Determine the (x, y) coordinate at the center of the cell enclosing the given text.  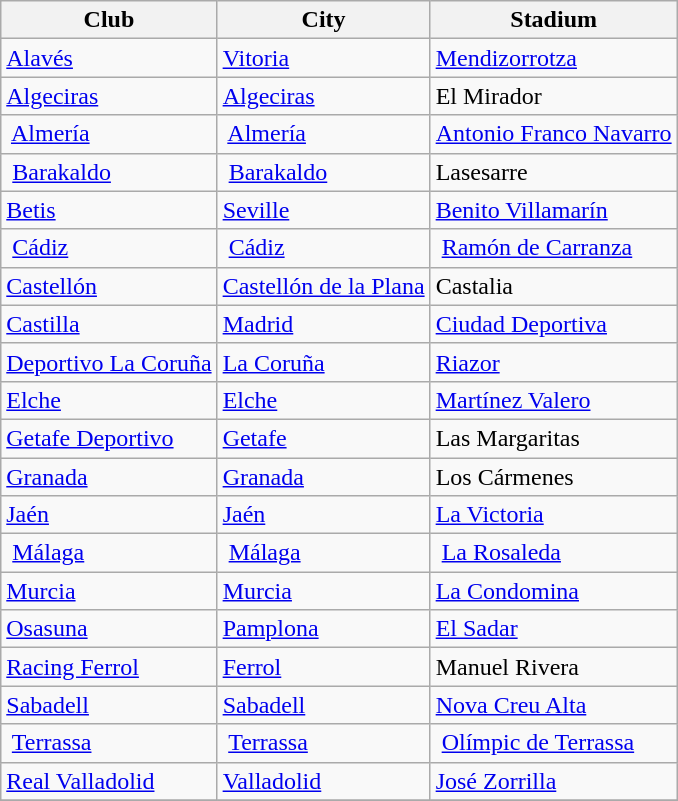
Ferrol (324, 667)
José Zorrilla (554, 781)
Castalia (554, 286)
Madrid (324, 324)
Mendizorrotza (554, 58)
Betis (109, 210)
Castellón de la Plana (324, 286)
Vitoria (324, 58)
Nova Creu Alta (554, 705)
Castilla (109, 324)
Alavés (109, 58)
Seville (324, 210)
Martínez Valero (554, 400)
Getafe (324, 438)
Olímpic de Terrassa (554, 743)
Racing Ferrol (109, 667)
Benito Villamarín (554, 210)
Los Cármenes (554, 477)
Valladolid (324, 781)
La Rosaleda (554, 553)
El Sadar (554, 629)
Riazor (554, 362)
Lasesarre (554, 172)
Real Valladolid (109, 781)
Getafe Deportivo (109, 438)
Antonio Franco Navarro (554, 134)
Club (109, 20)
Ciudad Deportiva (554, 324)
El Mirador (554, 96)
La Condomina (554, 591)
Pamplona (324, 629)
Ramón de Carranza (554, 248)
City (324, 20)
Castellón (109, 286)
Las Margaritas (554, 438)
La Victoria (554, 515)
Osasuna (109, 629)
La Coruña (324, 362)
Stadium (554, 20)
Deportivo La Coruña (109, 362)
Manuel Rivera (554, 667)
